Search for the cell housing the specified text and yield its [x, y] center coordinate. 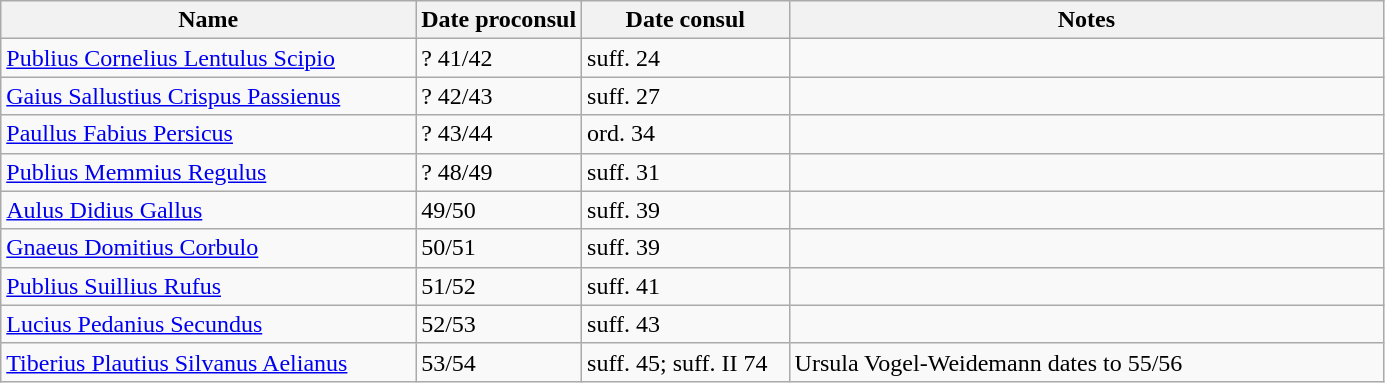
Notes [1086, 20]
? 48/49 [499, 172]
suff. 43 [686, 324]
suff. 45; suff. II 74 [686, 362]
suff. 31 [686, 172]
Lucius Pedanius Secundus [208, 324]
Tiberius Plautius Silvanus Aelianus [208, 362]
? 42/43 [499, 96]
Aulus Didius Gallus [208, 210]
suff. 27 [686, 96]
Ursula Vogel-Weidemann dates to 55/56 [1086, 362]
52/53 [499, 324]
Date consul [686, 20]
? 43/44 [499, 134]
Name [208, 20]
Publius Suillius Rufus [208, 286]
? 41/42 [499, 58]
51/52 [499, 286]
50/51 [499, 248]
49/50 [499, 210]
Publius Cornelius Lentulus Scipio [208, 58]
53/54 [499, 362]
Publius Memmius Regulus [208, 172]
Gnaeus Domitius Corbulo [208, 248]
suff. 41 [686, 286]
Date proconsul [499, 20]
suff. 24 [686, 58]
Gaius Sallustius Crispus Passienus [208, 96]
Paullus Fabius Persicus [208, 134]
ord. 34 [686, 134]
